Return the [X, Y] coordinate for the center point of the cell that contains the specified text.  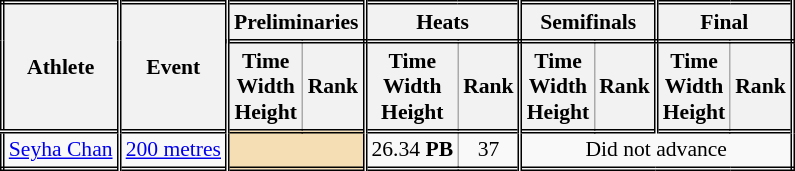
37 [489, 150]
Did not advance [656, 150]
Seyha Chan [60, 150]
Semifinals [588, 22]
Event [173, 67]
26.34 PB [412, 150]
Heats [442, 22]
Preliminaries [296, 22]
Athlete [60, 67]
Final [724, 22]
200 metres [173, 150]
